Determine the [X, Y] coordinate at the center of the cell enclosing the given text.  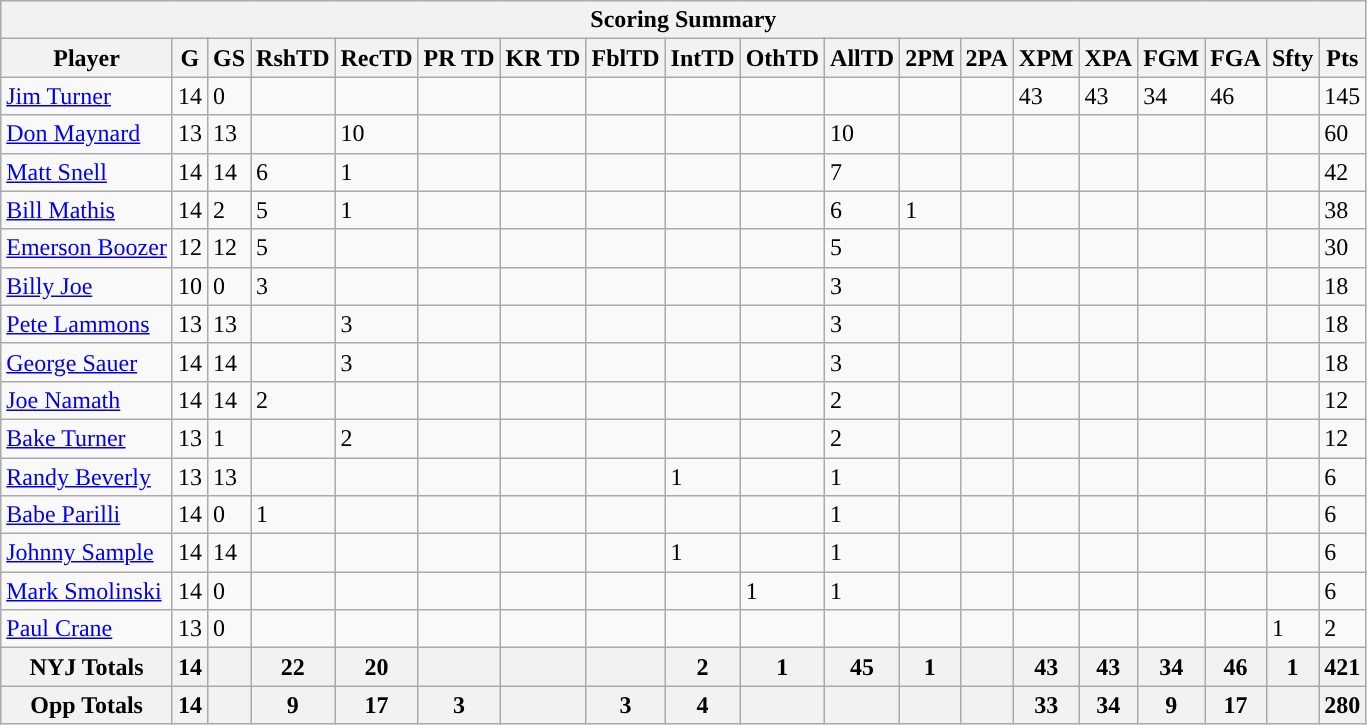
GS [228, 58]
XPM [1046, 58]
AllTD [862, 58]
Johnny Sample [87, 553]
7 [862, 172]
NYJ Totals [87, 667]
Matt Snell [87, 172]
280 [1342, 705]
FGM [1172, 58]
PR TD [459, 58]
Jim Turner [87, 96]
G [190, 58]
4 [702, 705]
45 [862, 667]
20 [376, 667]
Bake Turner [87, 438]
OthTD [782, 58]
George Sauer [87, 362]
Bill Mathis [87, 210]
60 [1342, 134]
Randy Beverly [87, 477]
XPA [1108, 58]
Paul Crane [87, 629]
Opp Totals [87, 705]
22 [293, 667]
RshTD [293, 58]
RecTD [376, 58]
2PA [986, 58]
421 [1342, 667]
Pete Lammons [87, 324]
Scoring Summary [684, 20]
Don Maynard [87, 134]
FblTD [626, 58]
KR TD [543, 58]
Pts [1342, 58]
FGA [1236, 58]
Babe Parilli [87, 515]
Billy Joe [87, 286]
38 [1342, 210]
30 [1342, 248]
42 [1342, 172]
IntTD [702, 58]
Mark Smolinski [87, 591]
Player [87, 58]
2PM [930, 58]
Sfty [1292, 58]
Emerson Boozer [87, 248]
145 [1342, 96]
33 [1046, 705]
Joe Namath [87, 400]
